Determine the (x, y) coordinate at the center of the cell enclosing the given text.  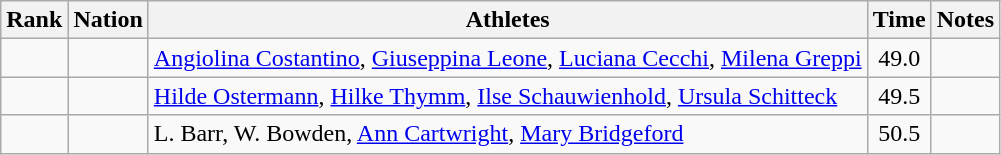
50.5 (899, 134)
Nation (108, 20)
Angiolina Costantino, Giuseppina Leone, Luciana Cecchi, Milena Greppi (508, 58)
49.0 (899, 58)
Rank (34, 20)
Hilde Ostermann, Hilke Thymm, Ilse Schauwienhold, Ursula Schitteck (508, 96)
49.5 (899, 96)
Athletes (508, 20)
L. Barr, W. Bowden, Ann Cartwright, Mary Bridgeford (508, 134)
Time (899, 20)
Notes (965, 20)
